Pinpoint the cell where the given text exists, returning its (x, y) midpoint coordinate. 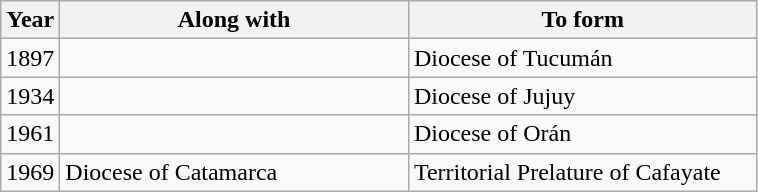
Diocese of Jujuy (582, 96)
Territorial Prelature of Cafayate (582, 172)
To form (582, 20)
Diocese of Orán (582, 134)
Diocese of Catamarca (234, 172)
1969 (30, 172)
1897 (30, 58)
1934 (30, 96)
Along with (234, 20)
Diocese of Tucumán (582, 58)
1961 (30, 134)
Year (30, 20)
